Output the [X, Y] coordinate of the center of the cell containing the given text.  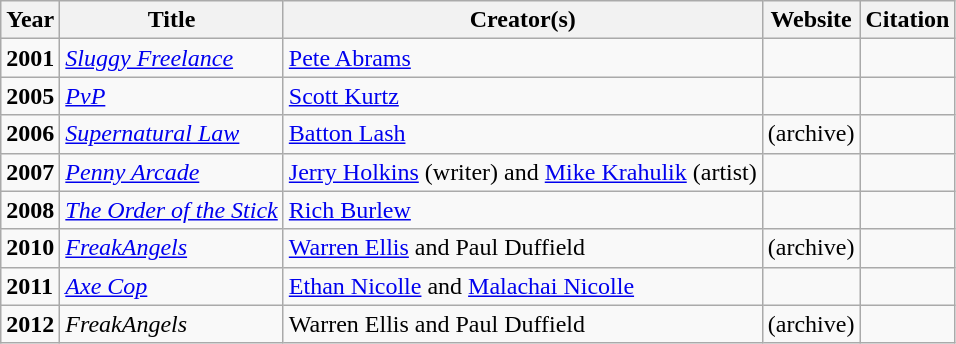
Title [172, 20]
2007 [30, 172]
2012 [30, 324]
Batton Lash [522, 134]
Penny Arcade [172, 172]
2001 [30, 58]
Jerry Holkins (writer) and Mike Krahulik (artist) [522, 172]
PvP [172, 96]
Sluggy Freelance [172, 58]
Axe Cop [172, 286]
Creator(s) [522, 20]
Ethan Nicolle and Malachai Nicolle [522, 286]
Pete Abrams [522, 58]
The Order of the Stick [172, 210]
2010 [30, 248]
Rich Burlew [522, 210]
2011 [30, 286]
Year [30, 20]
Scott Kurtz [522, 96]
2005 [30, 96]
Supernatural Law [172, 134]
Website [811, 20]
2008 [30, 210]
2006 [30, 134]
Citation [908, 20]
